Determine the (x, y) coordinate at the center of the cell enclosing the given text.  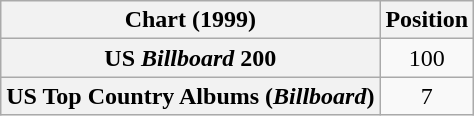
US Billboard 200 (190, 58)
US Top Country Albums (Billboard) (190, 96)
Chart (1999) (190, 20)
Position (427, 20)
7 (427, 96)
100 (427, 58)
